Return [X, Y] of the center of cell containing provided text 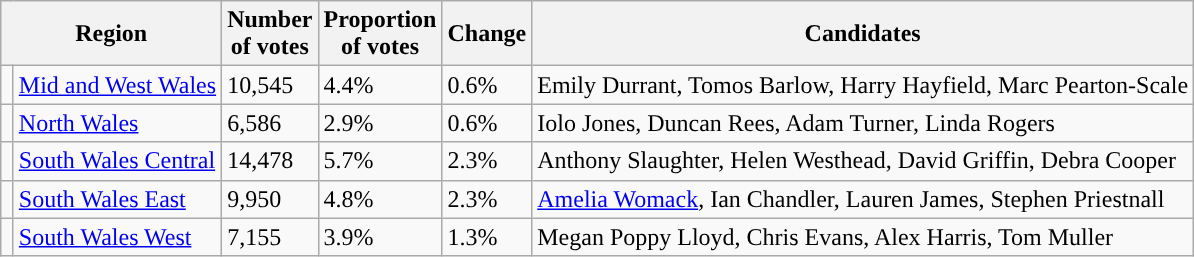
Candidates [863, 34]
9,950 [270, 199]
2.9% [380, 123]
Numberof votes [270, 34]
Anthony Slaughter, Helen Westhead, David Griffin, Debra Cooper [863, 161]
Megan Poppy Lloyd, Chris Evans, Alex Harris, Tom Muller [863, 237]
Proportionof votes [380, 34]
3.9% [380, 237]
South Wales Central [117, 161]
Iolo Jones, Duncan Rees, Adam Turner, Linda Rogers [863, 123]
South Wales East [117, 199]
North Wales [117, 123]
Emily Durrant, Tomos Barlow, Harry Hayfield, Marc Pearton-Scale [863, 85]
10,545 [270, 85]
5.7% [380, 161]
4.4% [380, 85]
Change [487, 34]
Region [112, 34]
1.3% [487, 237]
14,478 [270, 161]
Amelia Womack, Ian Chandler, Lauren James, Stephen Priestnall [863, 199]
South Wales West [117, 237]
Mid and West Wales [117, 85]
6,586 [270, 123]
7,155 [270, 237]
4.8% [380, 199]
